Capture the cell that displays the provided text and extract its [x, y] central coordinate. 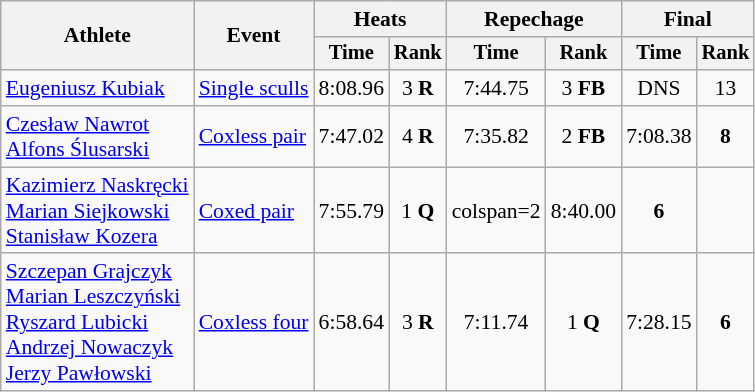
7:08.38 [658, 136]
2 FB [584, 136]
Single sculls [254, 88]
DNS [658, 88]
6:58.64 [352, 323]
7:44.75 [496, 88]
3 FB [584, 88]
Kazimierz NaskręckiMarian SiejkowskiStanisław Kozera [98, 210]
8 [726, 136]
Czesław NawrotAlfons Ślusarski [98, 136]
Coxless four [254, 323]
7:11.74 [496, 323]
colspan=2 [496, 210]
7:55.79 [352, 210]
8:40.00 [584, 210]
Final [688, 19]
8:08.96 [352, 88]
Event [254, 36]
Coxless pair [254, 136]
Heats [380, 19]
13 [726, 88]
Szczepan GrajczykMarian LeszczyńskiRyszard LubickiAndrzej NowaczykJerzy Pawłowski [98, 323]
4 R [418, 136]
7:28.15 [658, 323]
7:47.02 [352, 136]
Repechage [534, 19]
Athlete [98, 36]
7:35.82 [496, 136]
Eugeniusz Kubiak [98, 88]
Coxed pair [254, 210]
